Extract the [X, Y] coordinate from the center of the cell holding the provided text.  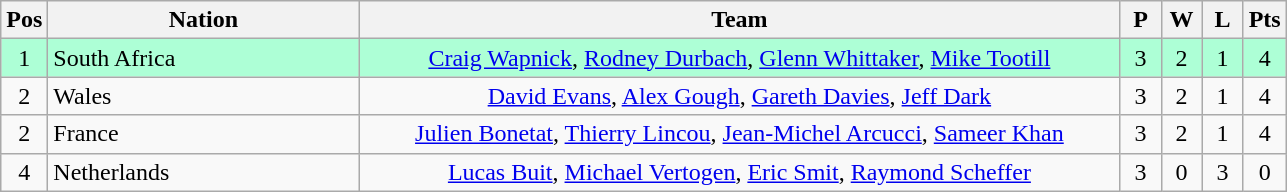
Lucas Buit, Michael Vertogen, Eric Smit, Raymond Scheffer [740, 172]
Pos [24, 20]
Wales [204, 96]
Julien Bonetat, Thierry Lincou, Jean-Michel Arcucci, Sameer Khan [740, 134]
France [204, 134]
W [1182, 20]
P [1140, 20]
South Africa [204, 58]
Nation [204, 20]
Craig Wapnick, Rodney Durbach, Glenn Whittaker, Mike Tootill [740, 58]
L [1222, 20]
David Evans, Alex Gough, Gareth Davies, Jeff Dark [740, 96]
Team [740, 20]
Netherlands [204, 172]
Pts [1264, 20]
